Detect which cell encompasses the target text, then output its (X, Y) center coordinate. 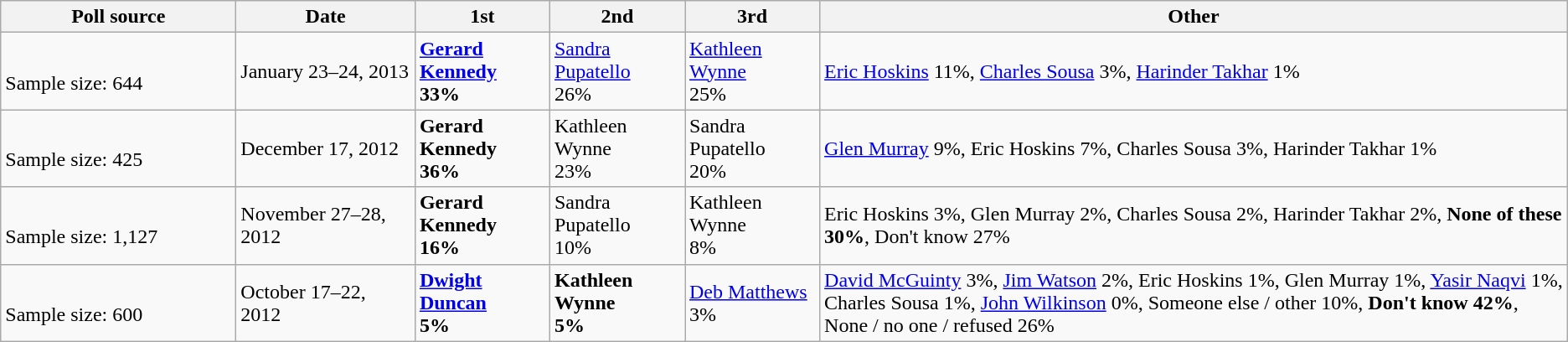
2nd (616, 17)
3rd (752, 17)
October 17–22, 2012 (326, 303)
Deb Matthews3% (752, 303)
Poll source (119, 17)
Kathleen Wynne25% (752, 71)
Sandra Pupatello26% (616, 71)
Other (1194, 17)
Date (326, 17)
Sample size: 600 (119, 303)
1st (482, 17)
Sample size: 1,127 (119, 225)
Kathleen Wynne8% (752, 225)
Kathleen Wynne23% (616, 148)
Eric Hoskins 3%, Glen Murray 2%, Charles Sousa 2%, Harinder Takhar 2%, None of these 30%, Don't know 27% (1194, 225)
Sandra Pupatello10% (616, 225)
Eric Hoskins 11%, Charles Sousa 3%, Harinder Takhar 1% (1194, 71)
Dwight Duncan5% (482, 303)
Glen Murray 9%, Eric Hoskins 7%, Charles Sousa 3%, Harinder Takhar 1% (1194, 148)
November 27–28, 2012 (326, 225)
Sample size: 644 (119, 71)
Gerard Kennedy16% (482, 225)
December 17, 2012 (326, 148)
January 23–24, 2013 (326, 71)
Sample size: 425 (119, 148)
Gerard Kennedy33% (482, 71)
Sandra Pupatello20% (752, 148)
Kathleen Wynne5% (616, 303)
Gerard Kennedy36% (482, 148)
